Scan for the cell matching the given text and deliver its [X, Y] coordinate at center. 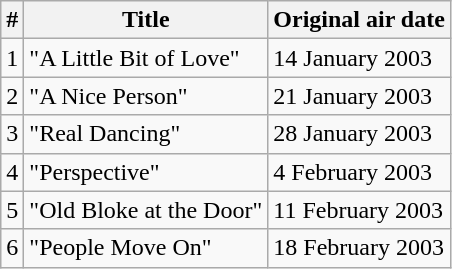
2 [12, 96]
"A Nice Person" [146, 96]
"Real Dancing" [146, 134]
3 [12, 134]
6 [12, 248]
5 [12, 210]
1 [12, 58]
28 January 2003 [360, 134]
"Perspective" [146, 172]
"People Move On" [146, 248]
"A Little Bit of Love" [146, 58]
18 February 2003 [360, 248]
11 February 2003 [360, 210]
"Old Bloke at the Door" [146, 210]
4 [12, 172]
# [12, 20]
21 January 2003 [360, 96]
Title [146, 20]
Original air date [360, 20]
14 January 2003 [360, 58]
4 February 2003 [360, 172]
